From the cell containing the given text, extract its center point as (x, y) coordinate. 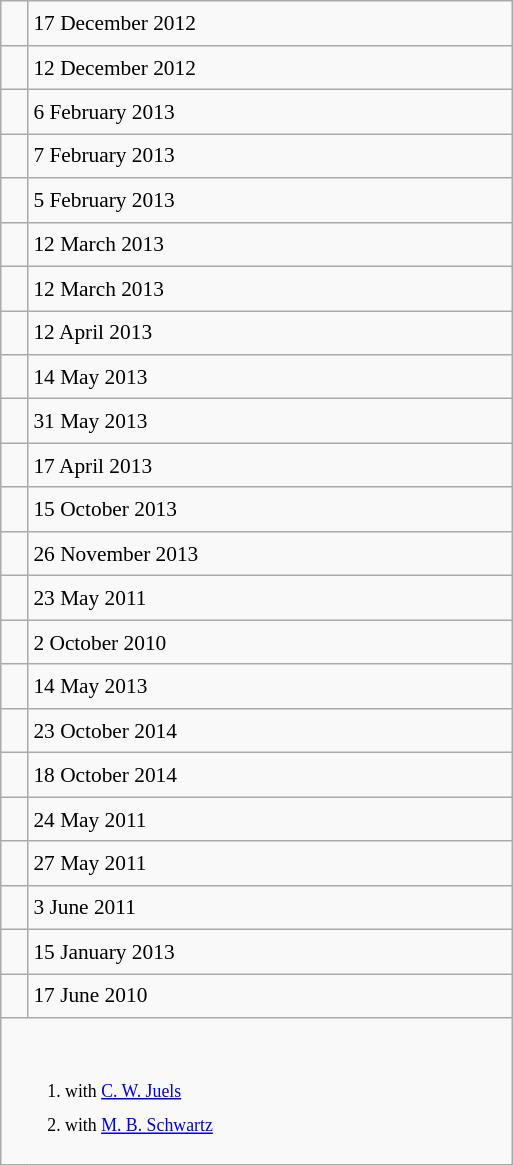
5 February 2013 (270, 200)
12 April 2013 (270, 333)
17 April 2013 (270, 465)
15 October 2013 (270, 509)
6 February 2013 (270, 112)
12 December 2012 (270, 67)
17 June 2010 (270, 996)
15 January 2013 (270, 951)
2 October 2010 (270, 642)
7 February 2013 (270, 156)
17 December 2012 (270, 23)
with C. W. Juels with M. B. Schwartz (256, 1092)
26 November 2013 (270, 554)
23 May 2011 (270, 598)
31 May 2013 (270, 421)
27 May 2011 (270, 863)
18 October 2014 (270, 775)
23 October 2014 (270, 730)
3 June 2011 (270, 907)
24 May 2011 (270, 819)
